Identify which cell holds the provided text, then report its [x, y] central coordinate. 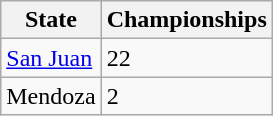
Championships [186, 20]
22 [186, 58]
San Juan [51, 58]
2 [186, 96]
State [51, 20]
Mendoza [51, 96]
